For the text-containing cell, return its midpoint in (X, Y) coordinate format. 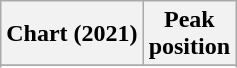
Chart (2021) (72, 34)
Peakposition (189, 34)
